Identify which cell holds the provided text, then report its (x, y) central coordinate. 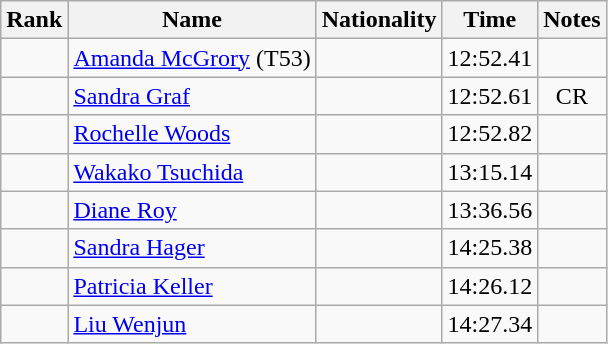
13:36.56 (490, 210)
14:25.38 (490, 248)
Sandra Hager (192, 248)
12:52.61 (490, 96)
Wakako Tsuchida (192, 172)
Rank (34, 20)
Diane Roy (192, 210)
14:27.34 (490, 324)
Sandra Graf (192, 96)
Name (192, 20)
Notes (572, 20)
Liu Wenjun (192, 324)
12:52.82 (490, 134)
14:26.12 (490, 286)
Rochelle Woods (192, 134)
Patricia Keller (192, 286)
Amanda McGrory (T53) (192, 58)
13:15.14 (490, 172)
CR (572, 96)
Time (490, 20)
12:52.41 (490, 58)
Nationality (379, 20)
